For the text-containing cell, return its midpoint in (x, y) coordinate format. 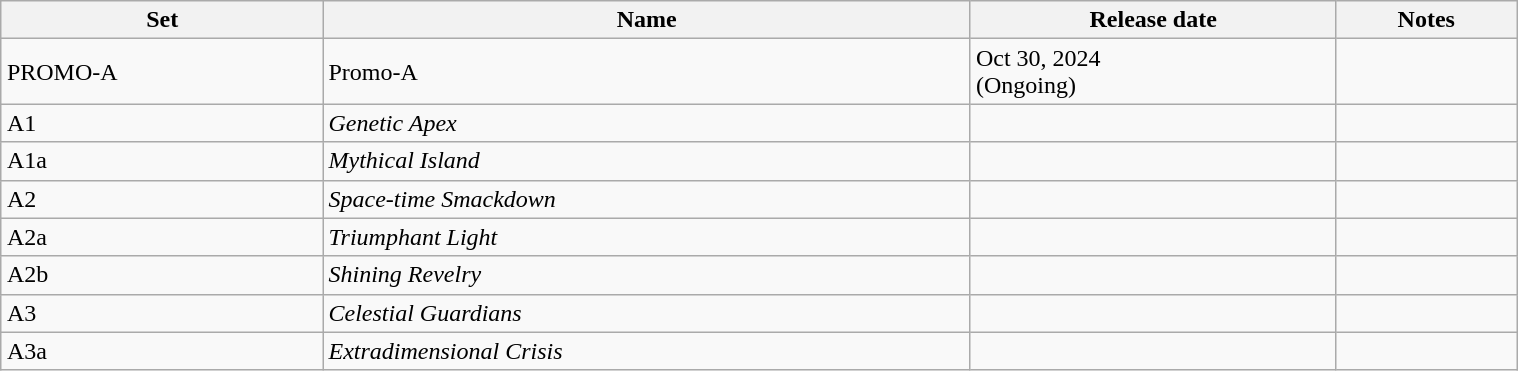
Genetic Apex (646, 123)
Triumphant Light (646, 237)
A2b (162, 275)
PROMO-A (162, 72)
A1 (162, 123)
Notes (1426, 20)
A2 (162, 199)
Oct 30, 2024(Ongoing) (1152, 72)
Shining Revelry (646, 275)
A1a (162, 161)
Celestial Guardians (646, 313)
Space-time Smackdown (646, 199)
A3a (162, 351)
A3 (162, 313)
Name (646, 20)
Extradimensional Crisis (646, 351)
Set (162, 20)
Release date (1152, 20)
A2a (162, 237)
Promo-A (646, 72)
Mythical Island (646, 161)
